Return the [X, Y] coordinate for the center point of the cell that contains the specified text.  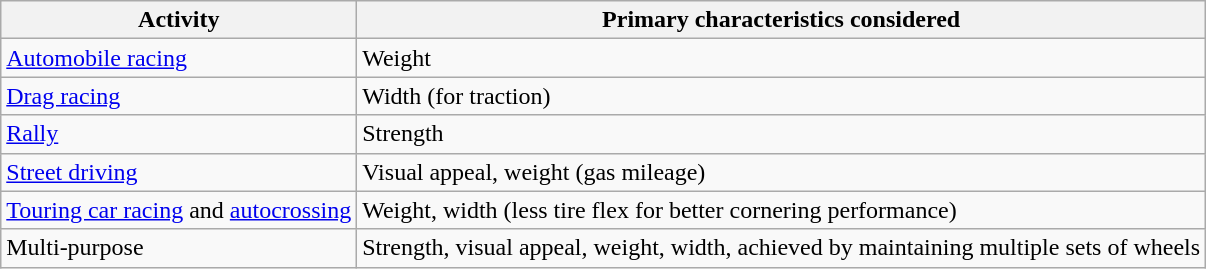
Rally [179, 134]
Strength [782, 134]
Primary characteristics considered [782, 20]
Multi-purpose [179, 248]
Weight, width (less tire flex for better cornering performance) [782, 210]
Activity [179, 20]
Visual appeal, weight (gas mileage) [782, 172]
Touring car racing and autocrossing [179, 210]
Width (for traction) [782, 96]
Strength, visual appeal, weight, width, achieved by maintaining multiple sets of wheels [782, 248]
Weight [782, 58]
Drag racing [179, 96]
Street driving [179, 172]
Automobile racing [179, 58]
